Detect which cell encompasses the target text, then output its (x, y) center coordinate. 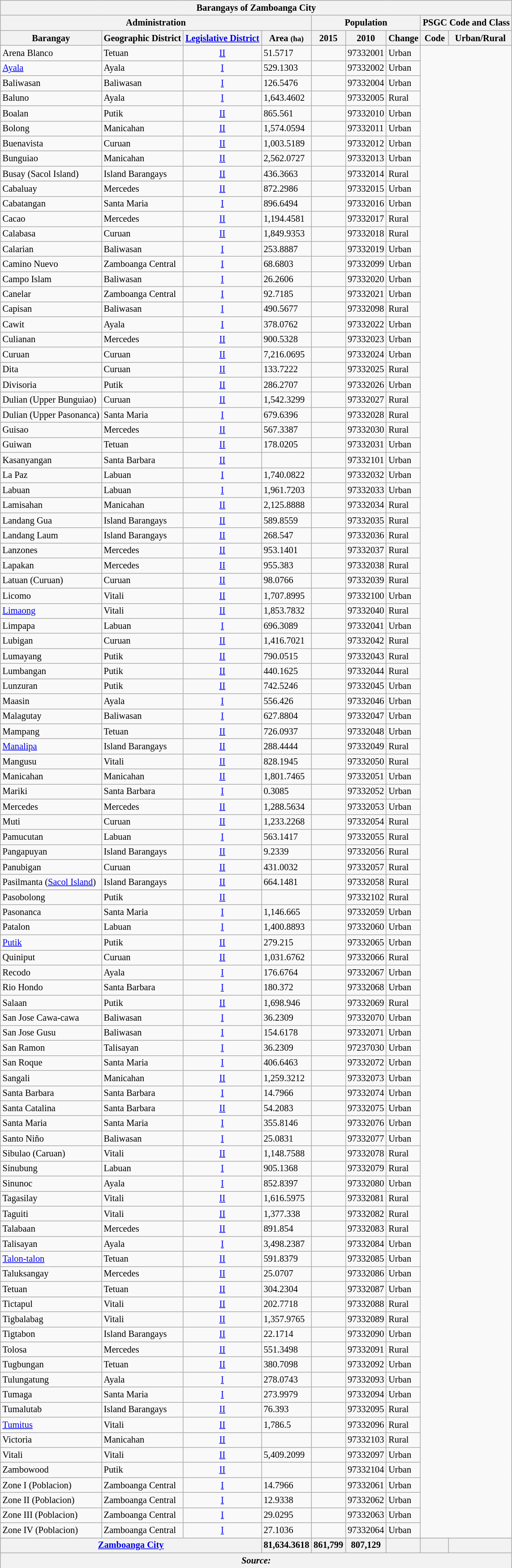
3,498.2387 (287, 1244)
Taguiti (51, 1214)
Urban/Rural (480, 38)
97332028 (366, 415)
Pasilmanta (Sacol Island) (51, 882)
97332031 (366, 445)
1,031.6762 (287, 958)
97332038 (366, 566)
97332048 (366, 731)
97332041 (366, 626)
97332061 (366, 1485)
97332068 (366, 988)
97332097 (366, 1455)
97332025 (366, 369)
27.1036 (287, 1530)
Mampang (51, 731)
97332045 (366, 686)
1,616.5975 (287, 1199)
81,634.3618 (287, 1545)
97332103 (366, 1440)
Change (403, 38)
Tictapul (51, 1304)
1,853.7832 (287, 611)
202.7718 (287, 1304)
97332011 (366, 129)
1,148.7588 (287, 1153)
97332023 (366, 339)
406.6463 (287, 1063)
97332077 (366, 1138)
Dita (51, 369)
Tugbungan (51, 1364)
San Jose Gusu (51, 1033)
97332043 (366, 656)
Source: (256, 1560)
97332060 (366, 927)
76.393 (287, 1409)
Tigtabon (51, 1334)
380.7098 (287, 1364)
Cacao (51, 219)
5,409.2099 (287, 1455)
97332073 (366, 1078)
Pasonanca (51, 912)
Culianan (51, 339)
Santo Niño (51, 1138)
97332075 (366, 1108)
97332070 (366, 1018)
828.1945 (287, 761)
25.0707 (287, 1274)
1,146.665 (287, 912)
Guiwan (51, 445)
288.4444 (287, 747)
Talabaan (51, 1229)
68.6803 (287, 264)
Tumitus (51, 1425)
852.8397 (287, 1184)
742.5246 (287, 686)
1,740.0822 (287, 475)
97332062 (366, 1500)
2,562.0727 (287, 159)
97332093 (366, 1379)
Zamboanga City (131, 1545)
1,259.3212 (287, 1078)
97332035 (366, 520)
Limaong (51, 611)
Talon-talon (51, 1259)
97332017 (366, 219)
97332074 (366, 1093)
431.0032 (287, 867)
Boalan (51, 113)
97332040 (366, 611)
1,707.8995 (287, 596)
97332095 (366, 1409)
591.8379 (287, 1259)
133.7222 (287, 369)
26.2606 (287, 279)
696.3089 (287, 626)
San Roque (51, 1063)
97332020 (366, 279)
97332100 (366, 596)
97332034 (366, 505)
97332098 (366, 309)
97332094 (366, 1395)
97332066 (366, 958)
1,643.4602 (287, 98)
97332049 (366, 747)
97332030 (366, 430)
Code (435, 38)
1,801.7465 (287, 777)
Rio Hondo (51, 988)
Manalipa (51, 747)
Lunzuran (51, 686)
Lanzones (51, 550)
1,961.7203 (287, 490)
Taluksangay (51, 1274)
Lamisahan (51, 505)
Salaan (51, 1003)
Sinubung (51, 1168)
97332067 (366, 972)
Sibulao (Caruan) (51, 1153)
97332018 (366, 234)
97332064 (366, 1530)
PSGC Code and Class (466, 23)
253.8887 (287, 249)
97332057 (366, 867)
San Ramon (51, 1048)
Legislative District (222, 38)
Tulungatung (51, 1379)
Landang Gua (51, 520)
54.2083 (287, 1108)
92.7185 (287, 294)
97332019 (366, 249)
Tolosa (51, 1349)
Cawit (51, 324)
97332081 (366, 1199)
Victoria (51, 1440)
679.6396 (287, 415)
1,542.3299 (287, 400)
97332005 (366, 98)
7,216.0695 (287, 354)
304.2304 (287, 1289)
Calarian (51, 249)
Zone II (Poblacion) (51, 1500)
Limpapa (51, 626)
Sangali (51, 1078)
97332084 (366, 1244)
Barangay (51, 38)
378.0762 (287, 324)
97332047 (366, 716)
97332032 (366, 475)
896.6494 (287, 204)
97332053 (366, 807)
97332065 (366, 942)
97332056 (366, 852)
97332051 (366, 777)
98.0766 (287, 580)
97332102 (366, 897)
1,574.0594 (287, 129)
2,125.8888 (287, 505)
2010 (366, 38)
97332072 (366, 1063)
97332080 (366, 1184)
Santa Catalina (51, 1108)
97237030 (366, 1048)
97332012 (366, 143)
273.9979 (287, 1395)
286.2707 (287, 385)
Camino Nuevo (51, 264)
1,194.4581 (287, 219)
Capisan (51, 309)
529.1303 (287, 68)
726.0937 (287, 731)
Zone I (Poblacion) (51, 1485)
97332022 (366, 324)
Cabatangan (51, 204)
790.0515 (287, 656)
51.5717 (287, 53)
97332015 (366, 189)
Maasin (51, 701)
97332059 (366, 912)
97332024 (366, 354)
97332037 (366, 550)
Quiniput (51, 958)
La Paz (51, 475)
567.3387 (287, 430)
97332104 (366, 1470)
Lapakan (51, 566)
563.1417 (287, 837)
Tumaga (51, 1395)
Licomo (51, 596)
25.0831 (287, 1138)
Baluno (51, 98)
Dulian (Upper Pasonanca) (51, 415)
97332087 (366, 1289)
440.1625 (287, 671)
Bunguiao (51, 159)
Lubigan (51, 641)
Arena Blanco (51, 53)
97332014 (366, 174)
Kasanyangan (51, 460)
Barangays of Zamboanga City (256, 8)
97332085 (366, 1259)
891.854 (287, 1229)
Geographic District (142, 38)
278.0743 (287, 1379)
97332076 (366, 1123)
1,698.946 (287, 1003)
97332063 (366, 1515)
1,377.338 (287, 1214)
807,129 (366, 1545)
268.547 (287, 535)
0.3085 (287, 791)
Recodo (51, 972)
Patalon (51, 927)
Population (366, 23)
900.5328 (287, 339)
2015 (328, 38)
Lumayang (51, 656)
29.0295 (287, 1515)
Busay (Sacol Island) (51, 174)
154.6178 (287, 1033)
664.1481 (287, 882)
1,003.5189 (287, 143)
97332054 (366, 822)
97332001 (366, 53)
9.2339 (287, 852)
97332039 (366, 580)
279.215 (287, 942)
Panubigan (51, 867)
Zambowood (51, 1470)
1,849.9353 (287, 234)
Tagasilay (51, 1199)
Guisao (51, 430)
97332082 (366, 1214)
22.1714 (287, 1334)
97332091 (366, 1349)
97332021 (366, 294)
97332033 (366, 490)
Campo Islam (51, 279)
436.3663 (287, 174)
Malagutay (51, 716)
San Jose Cawa-cawa (51, 1018)
1,416.7021 (287, 641)
97332044 (366, 671)
97332026 (366, 385)
97332046 (366, 701)
Canelar (51, 294)
Lumbangan (51, 671)
872.2986 (287, 189)
176.6764 (287, 972)
97332042 (366, 641)
955.383 (287, 566)
97332010 (366, 113)
97332036 (366, 535)
97332071 (366, 1033)
97332096 (366, 1425)
1,233.2268 (287, 822)
1,288.5634 (287, 807)
Muti (51, 822)
Sinunoc (51, 1184)
97332089 (366, 1319)
97332099 (366, 264)
Buenavista (51, 143)
589.8559 (287, 520)
861,799 (328, 1545)
Dulian (Upper Bunguiao) (51, 400)
Tumalutab (51, 1409)
178.0205 (287, 445)
97332050 (366, 761)
97332004 (366, 83)
556.426 (287, 701)
97332083 (366, 1229)
126.5476 (287, 83)
97332078 (366, 1153)
Zone IV (Poblacion) (51, 1530)
Pangapuyan (51, 852)
Administration (156, 23)
490.5677 (287, 309)
97332002 (366, 68)
97332086 (366, 1274)
97332092 (366, 1364)
Mariki (51, 791)
Tigbalabag (51, 1319)
97332016 (366, 204)
Calabasa (51, 234)
Mangusu (51, 761)
551.3498 (287, 1349)
97332090 (366, 1334)
953.1401 (287, 550)
97332013 (366, 159)
97332058 (366, 882)
97332027 (366, 400)
1,786.5 (287, 1425)
97332088 (366, 1304)
Landang Laum (51, 535)
Divisoria (51, 385)
97332055 (366, 837)
355.8146 (287, 1123)
1,400.8893 (287, 927)
97332052 (366, 791)
180.372 (287, 988)
Cabaluay (51, 189)
97332101 (366, 460)
Pamucutan (51, 837)
905.1368 (287, 1168)
Area (ha) (287, 38)
865.561 (287, 113)
627.8804 (287, 716)
Bolong (51, 129)
Zone III (Poblacion) (51, 1515)
Latuan (Curuan) (51, 580)
Pasobolong (51, 897)
12.9338 (287, 1500)
1,357.9765 (287, 1319)
97332069 (366, 1003)
97332079 (366, 1168)
